Extract the (x, y) coordinate from the center of the cell holding the provided text.  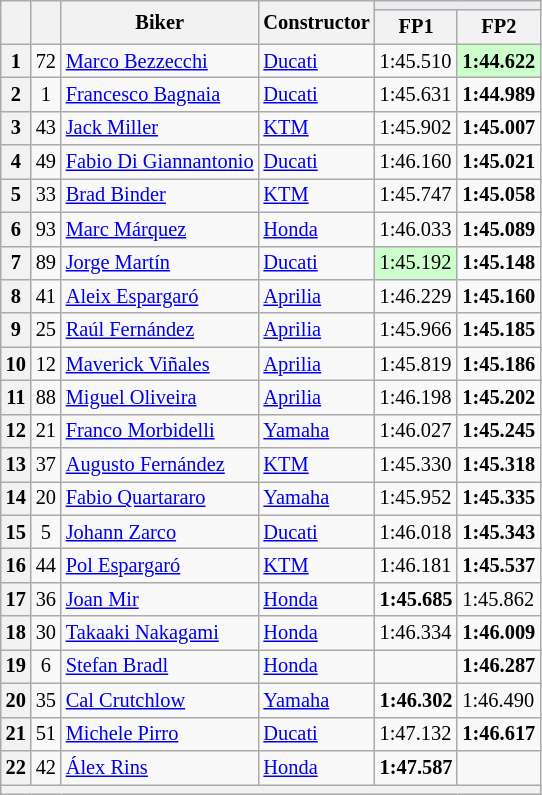
51 (46, 734)
1:46.302 (416, 700)
37 (46, 465)
Miguel Oliveira (160, 397)
1:46.287 (498, 666)
1:45.952 (416, 498)
1:45.245 (498, 431)
1:46.490 (498, 700)
1:46.617 (498, 734)
1:46.334 (416, 633)
FP2 (498, 27)
1:45.819 (416, 364)
1:45.021 (498, 162)
1:45.186 (498, 364)
22 (16, 767)
Jorge Martín (160, 263)
Cal Crutchlow (160, 700)
1:46.198 (416, 397)
Brad Binder (160, 195)
8 (16, 296)
Maverick Viñales (160, 364)
Michele Pirro (160, 734)
1:45.007 (498, 128)
10 (16, 364)
1:45.185 (498, 330)
18 (16, 633)
1:45.058 (498, 195)
17 (16, 599)
43 (46, 128)
1:45.330 (416, 465)
Pol Espargaró (160, 565)
2 (16, 94)
Takaaki Nakagami (160, 633)
Biker (160, 22)
1:45.747 (416, 195)
Raúl Fernández (160, 330)
14 (16, 498)
1:46.018 (416, 532)
30 (46, 633)
1:45.192 (416, 263)
16 (16, 565)
Aleix Espargaró (160, 296)
44 (46, 565)
7 (16, 263)
1:46.160 (416, 162)
Constructor (317, 22)
Jack Miller (160, 128)
9 (16, 330)
1:45.148 (498, 263)
Joan Mir (160, 599)
13 (16, 465)
1:45.537 (498, 565)
1:46.009 (498, 633)
1:45.089 (498, 229)
1:46.181 (416, 565)
1:47.587 (416, 767)
1:44.622 (498, 61)
Johann Zarco (160, 532)
Álex Rins (160, 767)
Francesco Bagnaia (160, 94)
3 (16, 128)
11 (16, 397)
1:45.335 (498, 498)
1:46.033 (416, 229)
1:45.318 (498, 465)
FP1 (416, 27)
35 (46, 700)
1:45.902 (416, 128)
1:44.989 (498, 94)
1:45.862 (498, 599)
88 (46, 397)
1:45.685 (416, 599)
93 (46, 229)
1:45.510 (416, 61)
1:45.343 (498, 532)
1:45.631 (416, 94)
Marc Márquez (160, 229)
36 (46, 599)
41 (46, 296)
Fabio Di Giannantonio (160, 162)
1:45.160 (498, 296)
89 (46, 263)
42 (46, 767)
Augusto Fernández (160, 465)
19 (16, 666)
1:46.027 (416, 431)
15 (16, 532)
33 (46, 195)
Stefan Bradl (160, 666)
72 (46, 61)
1:46.229 (416, 296)
4 (16, 162)
Fabio Quartararo (160, 498)
1:45.966 (416, 330)
25 (46, 330)
49 (46, 162)
Franco Morbidelli (160, 431)
Marco Bezzecchi (160, 61)
1:45.202 (498, 397)
1:47.132 (416, 734)
